Search for the cell housing the specified text and yield its [x, y] center coordinate. 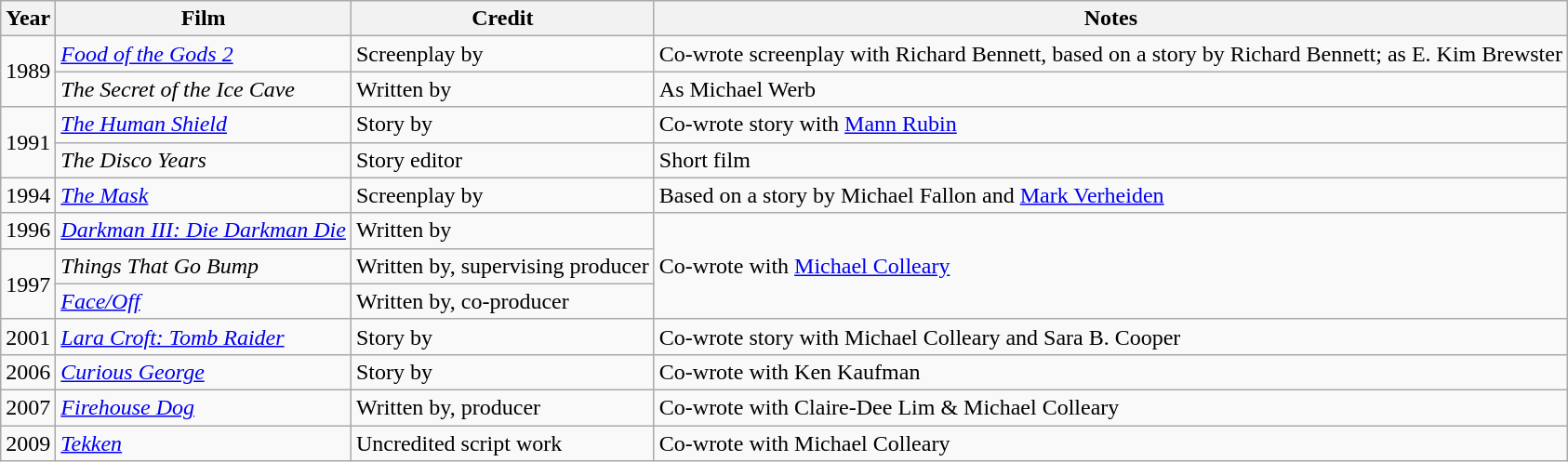
2007 [28, 407]
1991 [28, 142]
Curious George [204, 372]
Co-wrote with Claire-Dee Lim & Michael Colleary [1110, 407]
2006 [28, 372]
Firehouse Dog [204, 407]
Darkman III: Die Darkman Die [204, 231]
Film [204, 19]
Written by, co-producer [502, 301]
Co-wrote story with Michael Colleary and Sara B. Cooper [1110, 337]
2001 [28, 337]
Year [28, 19]
1994 [28, 195]
Co-wrote story with Mann Rubin [1110, 125]
Co-wrote screenplay with Richard Bennett, based on a story by Richard Bennett; as E. Kim Brewster [1110, 54]
1997 [28, 284]
The Mask [204, 195]
Tekken [204, 443]
Notes [1110, 19]
1996 [28, 231]
Written by, supervising producer [502, 266]
The Disco Years [204, 160]
Credit [502, 19]
2009 [28, 443]
Short film [1110, 160]
Story editor [502, 160]
Based on a story by Michael Fallon and Mark Verheiden [1110, 195]
Things That Go Bump [204, 266]
Uncredited script work [502, 443]
1989 [28, 72]
The Secret of the Ice Cave [204, 89]
Face/Off [204, 301]
Food of the Gods 2 [204, 54]
As Michael Werb [1110, 89]
Written by, producer [502, 407]
The Human Shield [204, 125]
Lara Croft: Tomb Raider [204, 337]
Co-wrote with Ken Kaufman [1110, 372]
